Identify which cell holds the provided text, then report its (x, y) central coordinate. 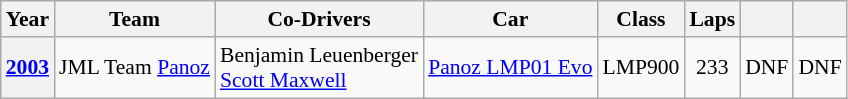
Class (640, 19)
LMP900 (640, 68)
Benjamin Leuenberger Scott Maxwell (319, 68)
JML Team Panoz (134, 68)
2003 (28, 68)
Year (28, 19)
Team (134, 19)
Co-Drivers (319, 19)
Car (510, 19)
233 (712, 68)
Panoz LMP01 Evo (510, 68)
Laps (712, 19)
